Provide the (X, Y) coordinate of the cell's center where the given text is located.  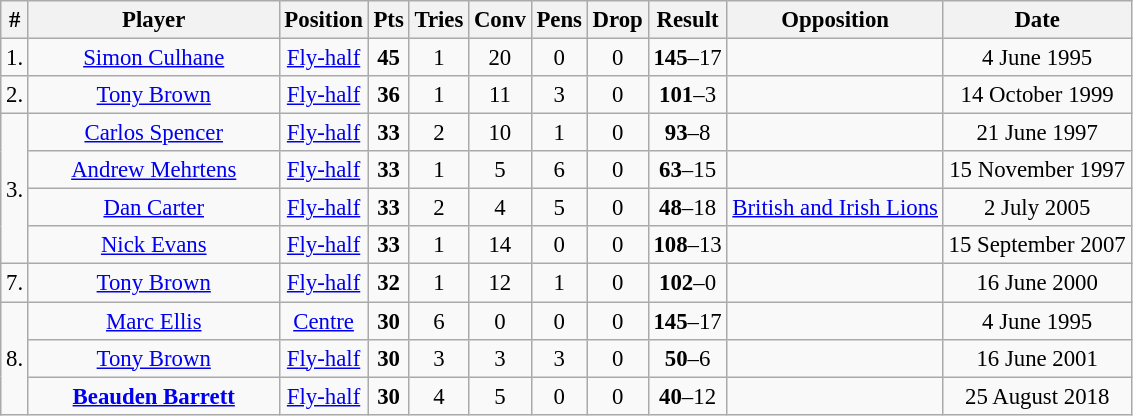
36 (388, 95)
Marc Ellis (154, 321)
101–3 (688, 95)
25 August 2018 (1037, 396)
14 (500, 245)
Carlos Spencer (154, 133)
14 October 1999 (1037, 95)
7. (15, 283)
Beauden Barrett (154, 396)
Opposition (835, 20)
108–13 (688, 245)
Position (324, 20)
Centre (324, 321)
50–6 (688, 358)
Drop (618, 20)
Simon Culhane (154, 58)
8. (15, 358)
10 (500, 133)
32 (388, 283)
21 June 1997 (1037, 133)
20 (500, 58)
Dan Carter (154, 208)
Pts (388, 20)
16 June 2000 (1037, 283)
15 September 2007 (1037, 245)
48–18 (688, 208)
15 November 1997 (1037, 170)
1. (15, 58)
Pens (559, 20)
Date (1037, 20)
Andrew Mehrtens (154, 170)
2 July 2005 (1037, 208)
3. (15, 189)
40–12 (688, 396)
Nick Evans (154, 245)
16 June 2001 (1037, 358)
Player (154, 20)
Conv (500, 20)
63–15 (688, 170)
45 (388, 58)
12 (500, 283)
# (15, 20)
British and Irish Lions (835, 208)
93–8 (688, 133)
2. (15, 95)
Result (688, 20)
Tries (439, 20)
102–0 (688, 283)
11 (500, 95)
